Search for the cell housing the specified text and yield its [X, Y] center coordinate. 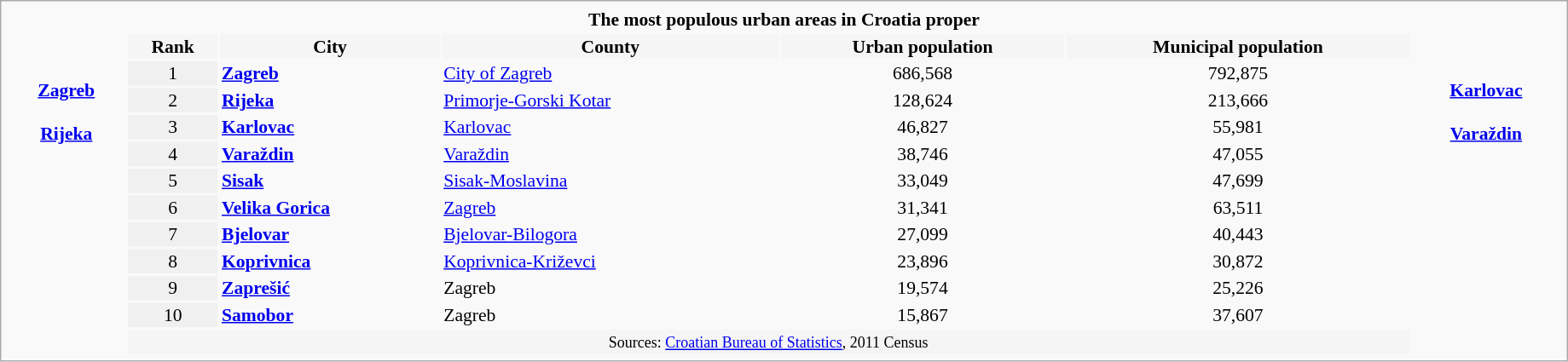
Sisak-Moslavina [610, 181]
128,624 [923, 100]
County [610, 46]
Sources: Croatian Bureau of Statistics, 2011 Census [769, 342]
9 [173, 288]
686,568 [923, 73]
2 [173, 100]
30,872 [1238, 261]
City [331, 46]
The most populous urban areas in Croatia proper [784, 20]
792,875 [1238, 73]
Zaprešić [331, 288]
38,746 [923, 153]
23,896 [923, 261]
47,055 [1238, 153]
15,867 [923, 314]
Sisak [331, 181]
Rank [173, 46]
6 [173, 207]
10 [173, 314]
Samobor [331, 314]
63,511 [1238, 207]
55,981 [1238, 127]
40,443 [1238, 234]
46,827 [923, 127]
Primorje-Gorski Kotar [610, 100]
Bjelovar [331, 234]
3 [173, 127]
Velika Gorica [331, 207]
25,226 [1238, 288]
37,607 [1238, 314]
33,049 [923, 181]
5 [173, 181]
Urban population [923, 46]
Municipal population [1238, 46]
City of Zagreb [610, 73]
4 [173, 153]
Rijeka [331, 100]
Zagreb Rijeka [67, 194]
7 [173, 234]
47,699 [1238, 181]
8 [173, 261]
Karlovac Varaždin [1487, 194]
27,099 [923, 234]
Bjelovar-Bilogora [610, 234]
1 [173, 73]
213,666 [1238, 100]
Koprivnica [331, 261]
Koprivnica-Križevci [610, 261]
31,341 [923, 207]
19,574 [923, 288]
